Output the (x, y) coordinate of the center of the cell containing the given text.  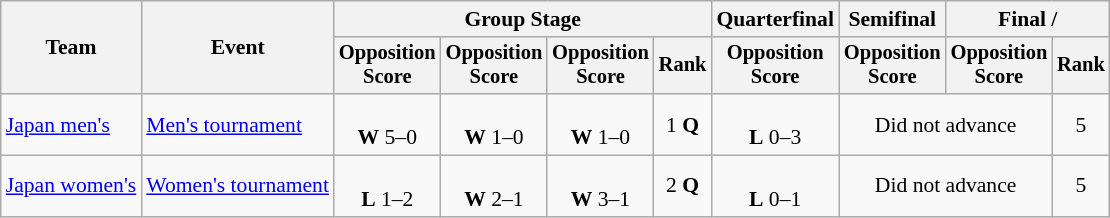
Semifinal (892, 19)
Men's tournament (238, 124)
Final / (1028, 19)
L 1–2 (388, 186)
L 0–3 (775, 124)
Group Stage (522, 19)
L 0–1 (775, 186)
Japan women's (72, 186)
Women's tournament (238, 186)
1 Q (683, 124)
Quarterfinal (775, 19)
W 2–1 (494, 186)
2 Q (683, 186)
Team (72, 48)
W 5–0 (388, 124)
Event (238, 48)
Japan men's (72, 124)
W 3–1 (600, 186)
